Find where the given text appears and provide that cell's center as [x, y] coordinate. 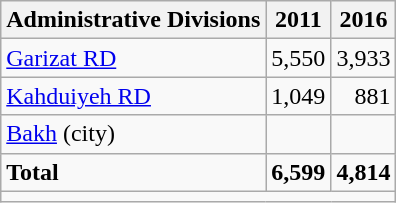
Bakh (city) [134, 134]
Administrative Divisions [134, 20]
881 [364, 96]
3,933 [364, 58]
1,049 [298, 96]
2011 [298, 20]
2016 [364, 20]
5,550 [298, 58]
6,599 [298, 172]
4,814 [364, 172]
Total [134, 172]
Kahduiyeh RD [134, 96]
Garizat RD [134, 58]
